Capture the cell that displays the provided text and extract its [X, Y] central coordinate. 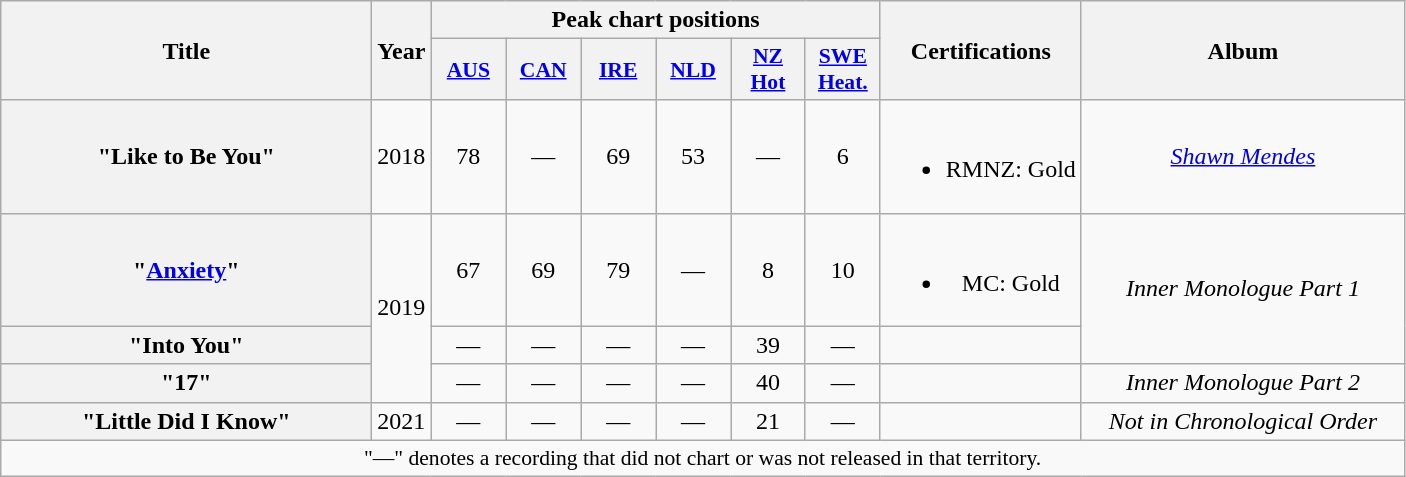
2018 [402, 156]
"Anxiety" [186, 270]
Shawn Mendes [1242, 156]
21 [768, 421]
"Into You" [186, 345]
AUS [468, 70]
8 [768, 270]
IRE [618, 70]
79 [618, 270]
Album [1242, 50]
"Little Did I Know" [186, 421]
"17" [186, 383]
6 [842, 156]
NZHot [768, 70]
Title [186, 50]
40 [768, 383]
NLD [694, 70]
39 [768, 345]
Not in Chronological Order [1242, 421]
CAN [544, 70]
10 [842, 270]
Peak chart positions [656, 20]
"—" denotes a recording that did not chart or was not released in that territory. [703, 458]
Inner Monologue Part 2 [1242, 383]
SWEHeat. [842, 70]
Year [402, 50]
MC: Gold [980, 270]
2019 [402, 308]
2021 [402, 421]
RMNZ: Gold [980, 156]
67 [468, 270]
78 [468, 156]
53 [694, 156]
Certifications [980, 50]
Inner Monologue Part 1 [1242, 288]
"Like to Be You" [186, 156]
